Scan for the cell matching the given text and deliver its [x, y] coordinate at center. 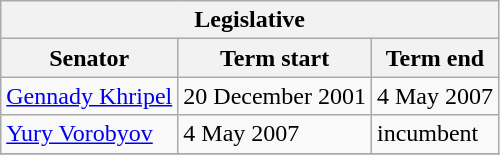
20 December 2001 [275, 96]
Senator [90, 58]
Term start [275, 58]
Legislative [250, 20]
Yury Vorobyov [90, 134]
Gennady Khripel [90, 96]
incumbent [434, 134]
Term end [434, 58]
